Output the [X, Y] coordinate of the center of the cell containing the given text.  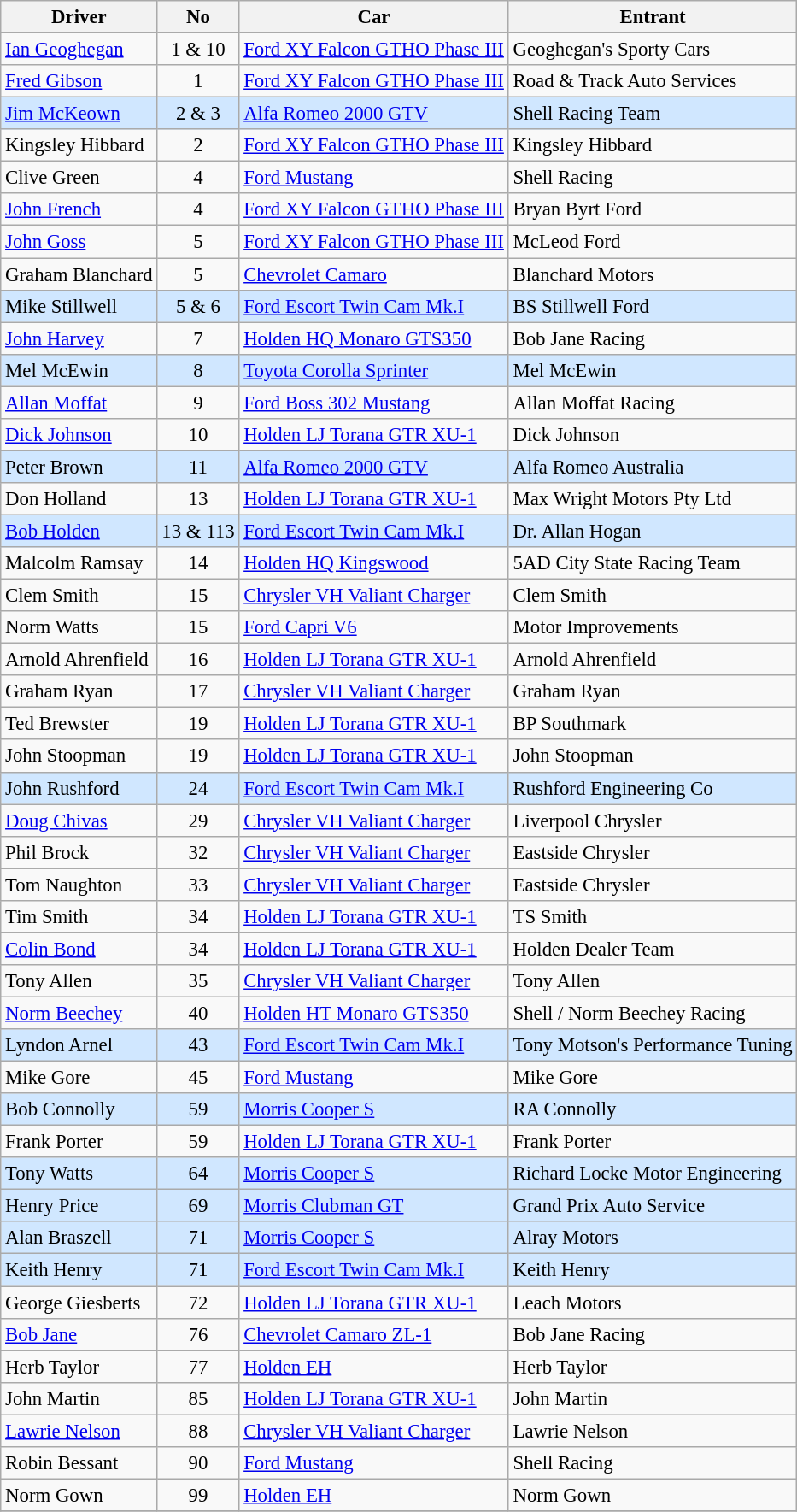
Bryan Byrt Ford [653, 209]
77 [198, 1367]
11 [198, 467]
43 [198, 1045]
Leach Motors [653, 1303]
8 [198, 370]
7 [198, 338]
Norm Watts [79, 627]
Henry Price [79, 1206]
Shell / Norm Beechey Racing [653, 1013]
Driver [79, 17]
90 [198, 1463]
40 [198, 1013]
Jim McKeown [79, 114]
Bob Connolly [79, 1109]
John French [79, 209]
Car [374, 17]
64 [198, 1174]
Bob Jane [79, 1334]
32 [198, 852]
Alfa Romeo Australia [653, 467]
Holden HQ Monaro GTS350 [374, 338]
Toyota Corolla Sprinter [374, 370]
Lyndon Arnel [79, 1045]
Tom Naughton [79, 885]
29 [198, 821]
Colin Bond [79, 949]
9 [198, 403]
10 [198, 435]
Allan Moffat [79, 403]
33 [198, 885]
Holden HT Monaro GTS350 [374, 1013]
99 [198, 1495]
Peter Brown [79, 467]
Morris Clubman GT [374, 1206]
Geoghegan's Sporty Cars [653, 50]
14 [198, 563]
Grand Prix Auto Service [653, 1206]
Norm Beechey [79, 1013]
Holden Dealer Team [653, 949]
Road & Track Auto Services [653, 81]
88 [198, 1431]
Chevrolet Camaro ZL-1 [374, 1334]
24 [198, 788]
BP Southmark [653, 724]
Alan Braszell [79, 1238]
Graham Blanchard [79, 274]
McLeod Ford [653, 242]
Tim Smith [79, 917]
Allan Moffat Racing [653, 403]
Ford Boss 302 Mustang [374, 403]
Clive Green [79, 178]
Chevrolet Camaro [374, 274]
Phil Brock [79, 852]
17 [198, 691]
69 [198, 1206]
Robin Bessant [79, 1463]
13 & 113 [198, 531]
Ted Brewster [79, 724]
Doug Chivas [79, 821]
Don Holland [79, 499]
Max Wright Motors Pty Ltd [653, 499]
John Rushford [79, 788]
Fred Gibson [79, 81]
John Harvey [79, 338]
Tony Motson's Performance Tuning [653, 1045]
45 [198, 1078]
Richard Locke Motor Engineering [653, 1174]
5AD City State Racing Team [653, 563]
16 [198, 660]
Ford Capri V6 [374, 627]
Blanchard Motors [653, 274]
RA Connolly [653, 1109]
Mike Stillwell [79, 306]
85 [198, 1398]
Ian Geoghegan [79, 50]
5 & 6 [198, 306]
Entrant [653, 17]
Liverpool Chrysler [653, 821]
Tony Watts [79, 1174]
Bob Holden [79, 531]
76 [198, 1334]
1 & 10 [198, 50]
George Giesberts [79, 1303]
Rushford Engineering Co [653, 788]
Shell Racing Team [653, 114]
No [198, 17]
Motor Improvements [653, 627]
Alray Motors [653, 1238]
John Goss [79, 242]
Malcolm Ramsay [79, 563]
35 [198, 981]
1 [198, 81]
BS Stillwell Ford [653, 306]
2 & 3 [198, 114]
Dr. Allan Hogan [653, 531]
2 [198, 145]
Holden HQ Kingswood [374, 563]
TS Smith [653, 917]
13 [198, 499]
72 [198, 1303]
